Locate the cell with the specified text and output its (x, y) center coordinate. 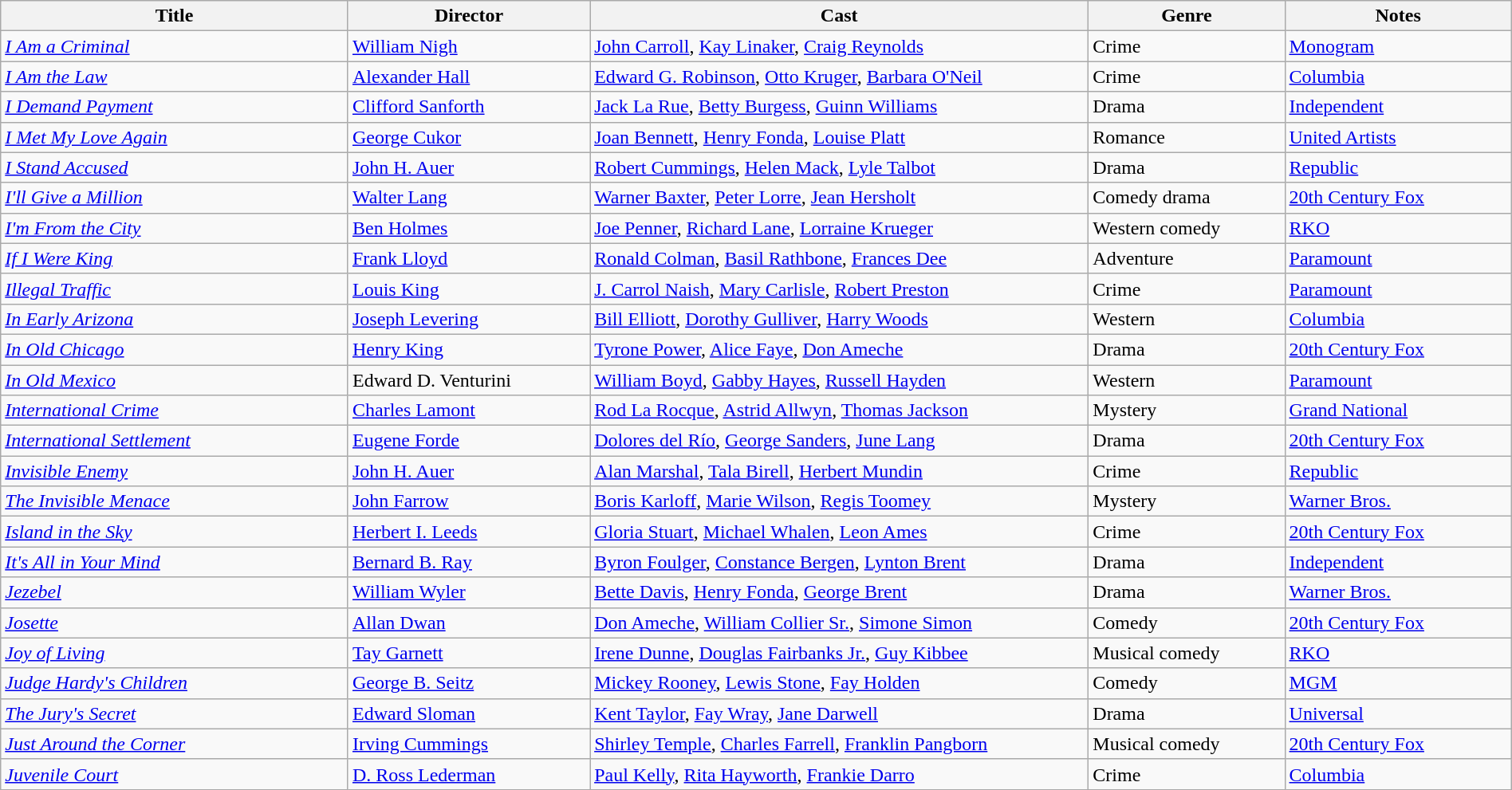
Paul Kelly, Rita Hayworth, Frankie Darro (839, 774)
J. Carrol Naish, Mary Carlisle, Robert Preston (839, 289)
Tyrone Power, Alice Faye, Don Ameche (839, 349)
William Nigh (469, 46)
Edward Sloman (469, 713)
Walter Lang (469, 198)
Boris Karloff, Marie Wilson, Regis Toomey (839, 501)
MGM (1398, 683)
Irving Cummings (469, 744)
Jezebel (175, 592)
Herbert I. Leeds (469, 532)
The Jury's Secret (175, 713)
Just Around the Corner (175, 744)
Adventure (1187, 258)
If I Were King (175, 258)
George Cukor (469, 137)
International Crime (175, 411)
Warner Baxter, Peter Lorre, Jean Hersholt (839, 198)
I Met My Love Again (175, 137)
In Old Mexico (175, 380)
William Wyler (469, 592)
Bernard B. Ray (469, 562)
Charles Lamont (469, 411)
Joseph Levering (469, 319)
George B. Seitz (469, 683)
Rod La Rocque, Astrid Allwyn, Thomas Jackson (839, 411)
Jack La Rue, Betty Burgess, Guinn Williams (839, 107)
Henry King (469, 349)
Irene Dunne, Douglas Fairbanks Jr., Guy Kibbee (839, 653)
Mickey Rooney, Lewis Stone, Fay Holden (839, 683)
Cast (839, 16)
Joy of Living (175, 653)
International Settlement (175, 441)
Ronald Colman, Basil Rathbone, Frances Dee (839, 258)
Gloria Stuart, Michael Whalen, Leon Ames (839, 532)
John Farrow (469, 501)
Grand National (1398, 411)
Kent Taylor, Fay Wray, Jane Darwell (839, 713)
I Am the Law (175, 77)
John Carroll, Kay Linaker, Craig Reynolds (839, 46)
Comedy drama (1187, 198)
I Demand Payment (175, 107)
Eugene Forde (469, 441)
Allan Dwan (469, 623)
Western comedy (1187, 228)
I'll Give a Million (175, 198)
Monogram (1398, 46)
Notes (1398, 16)
Invisible Enemy (175, 471)
Robert Cummings, Helen Mack, Lyle Talbot (839, 167)
It's All in Your Mind (175, 562)
Title (175, 16)
Illegal Traffic (175, 289)
Edward G. Robinson, Otto Kruger, Barbara O'Neil (839, 77)
Josette (175, 623)
The Invisible Menace (175, 501)
Clifford Sanforth (469, 107)
D. Ross Lederman (469, 774)
William Boyd, Gabby Hayes, Russell Hayden (839, 380)
Alan Marshal, Tala Birell, Herbert Mundin (839, 471)
Shirley Temple, Charles Farrell, Franklin Pangborn (839, 744)
I Stand Accused (175, 167)
Byron Foulger, Constance Bergen, Lynton Brent (839, 562)
Romance (1187, 137)
Bette Davis, Henry Fonda, George Brent (839, 592)
Director (469, 16)
Universal (1398, 713)
Ben Holmes (469, 228)
United Artists (1398, 137)
Tay Garnett (469, 653)
Alexander Hall (469, 77)
Edward D. Venturini (469, 380)
Joan Bennett, Henry Fonda, Louise Platt (839, 137)
Louis King (469, 289)
Juvenile Court (175, 774)
In Early Arizona (175, 319)
Don Ameche, William Collier Sr., Simone Simon (839, 623)
Judge Hardy's Children (175, 683)
I'm From the City (175, 228)
Frank Lloyd (469, 258)
Dolores del Río, George Sanders, June Lang (839, 441)
In Old Chicago (175, 349)
Bill Elliott, Dorothy Gulliver, Harry Woods (839, 319)
Island in the Sky (175, 532)
Genre (1187, 16)
I Am a Criminal (175, 46)
Joe Penner, Richard Lane, Lorraine Krueger (839, 228)
